From the cell containing the given text, extract its center point as [X, Y] coordinate. 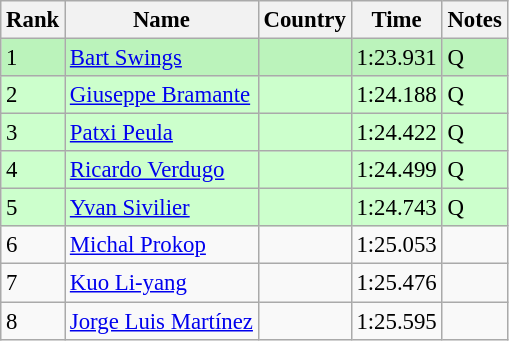
3 [33, 133]
7 [33, 283]
Patxi Peula [162, 133]
Kuo Li-yang [162, 283]
2 [33, 95]
Name [162, 20]
Jorge Luis Martínez [162, 321]
Rank [33, 20]
Bart Swings [162, 58]
1:25.595 [396, 321]
1:23.931 [396, 58]
Time [396, 20]
Notes [474, 20]
1:24.188 [396, 95]
5 [33, 208]
Yvan Sivilier [162, 208]
1:24.422 [396, 133]
1:24.743 [396, 208]
6 [33, 245]
1:25.053 [396, 245]
4 [33, 170]
1:25.476 [396, 283]
Country [304, 20]
Michal Prokop [162, 245]
Ricardo Verdugo [162, 170]
1:24.499 [396, 170]
Giuseppe Bramante [162, 95]
1 [33, 58]
8 [33, 321]
